Locate the cell with the specified text and output its (x, y) center coordinate. 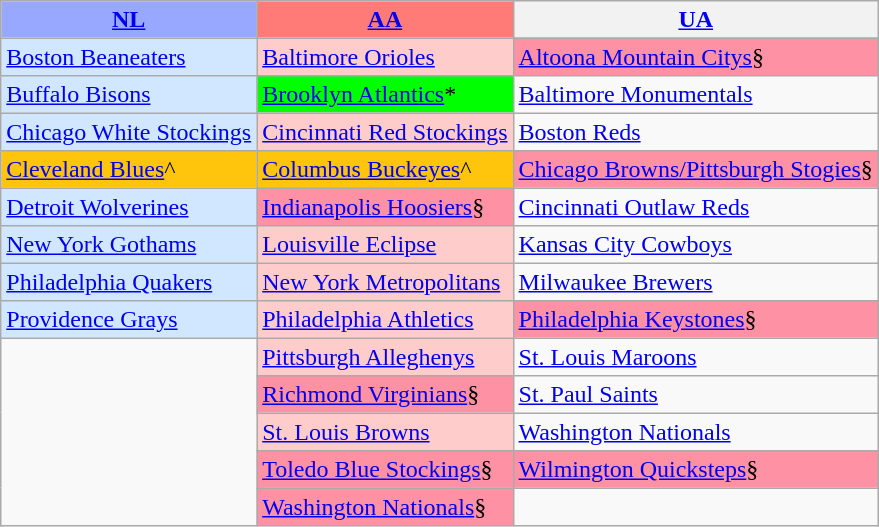
Cincinnati Red Stockings (385, 132)
St. Louis Maroons (696, 356)
Toledo Blue Stockings§ (385, 468)
Louisville Eclipse (385, 244)
St. Paul Saints (696, 394)
Washington Nationals (696, 432)
Boston Reds (696, 132)
Baltimore Monumentals (696, 94)
Cleveland Blues^ (129, 170)
Milwaukee Brewers (696, 282)
Washington Nationals§ (385, 506)
Brooklyn Atlantics* (385, 94)
St. Louis Browns (385, 432)
Boston Beaneaters (129, 56)
New York Gothams (129, 244)
Richmond Virginians§ (385, 394)
Indianapolis Hoosiers§ (385, 206)
New York Metropolitans (385, 282)
AA (385, 20)
Detroit Wolverines (129, 206)
Philadelphia Keystones§ (696, 318)
NL (129, 20)
Altoona Mountain Citys§ (696, 56)
Columbus Buckeyes^ (385, 170)
Providence Grays (129, 318)
Chicago Browns/Pittsburgh Stogies§ (696, 170)
Cincinnati Outlaw Reds (696, 206)
Buffalo Bisons (129, 94)
Philadelphia Quakers (129, 282)
Baltimore Orioles (385, 56)
Chicago White Stockings (129, 132)
Wilmington Quicksteps§ (696, 468)
Pittsburgh Alleghenys (385, 356)
Kansas City Cowboys (696, 244)
UA (696, 20)
Philadelphia Athletics (385, 318)
